Scan for the cell matching the given text and deliver its [x, y] coordinate at center. 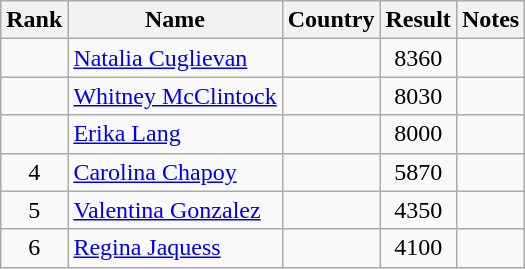
Natalia Cuglievan [175, 58]
6 [34, 248]
5 [34, 210]
Notes [490, 20]
Result [418, 20]
5870 [418, 172]
8000 [418, 134]
Name [175, 20]
Whitney McClintock [175, 96]
Valentina Gonzalez [175, 210]
4 [34, 172]
8030 [418, 96]
Regina Jaquess [175, 248]
Carolina Chapoy [175, 172]
4350 [418, 210]
Erika Lang [175, 134]
8360 [418, 58]
Country [331, 20]
Rank [34, 20]
4100 [418, 248]
